Search for the cell housing the specified text and yield its [X, Y] center coordinate. 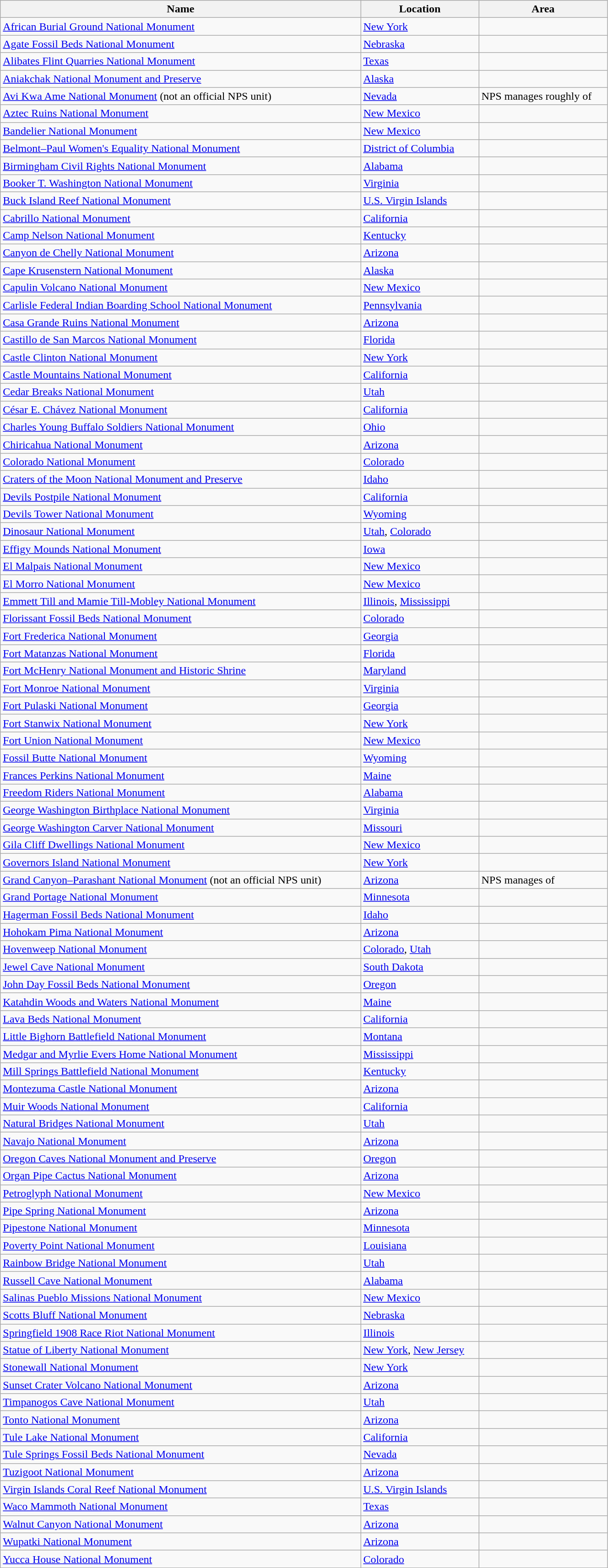
Fort Union National Monument [180, 740]
Agate Fossil Beds National Monument [180, 44]
Montezuma Castle National Monument [180, 1089]
Location [420, 9]
Fort Pulaski National Monument [180, 706]
NPS manages of [543, 880]
Medgar and Myrlie Evers Home National Monument [180, 1054]
NPS manages roughly of [543, 96]
Colorado National Monument [180, 462]
Yucca House National Monument [180, 1559]
Booker T. Washington National Monument [180, 183]
Timpanogos Cave National Monument [180, 1402]
John Day Fossil Beds National Monument [180, 984]
African Burial Ground National Monument [180, 27]
Pipe Spring National Monument [180, 1211]
Maryland [420, 671]
Muir Woods National Monument [180, 1106]
Tule Springs Fossil Beds National Monument [180, 1455]
Pipestone National Monument [180, 1228]
Fort Matanzas National Monument [180, 653]
Poverty Point National Monument [180, 1245]
Lava Beds National Monument [180, 1019]
Governors Island National Monument [180, 862]
Capulin Volcano National Monument [180, 288]
Charles Young Buffalo Soldiers National Monument [180, 427]
Katahdin Woods and Waters National Monument [180, 1002]
Dinosaur National Monument [180, 532]
Salinas Pueblo Missions National Monument [180, 1298]
Alibates Flint Quarries National Monument [180, 61]
Grand Canyon–Parashant National Monument (not an official NPS unit) [180, 880]
Russell Cave National Monument [180, 1280]
Mill Springs Battlefield National Monument [180, 1072]
Bandelier National Monument [180, 131]
District of Columbia [420, 148]
Montana [420, 1036]
Mississippi [420, 1054]
Springfield 1908 Race Riot National Monument [180, 1333]
Cape Krusenstern National Monument [180, 270]
Tonto National Monument [180, 1420]
Missouri [420, 828]
Little Bighorn Battlefield National Monument [180, 1036]
Scotts Bluff National Monument [180, 1315]
Fort McHenry National Monument and Historic Shrine [180, 671]
El Morro National Monument [180, 584]
Grand Portage National Monument [180, 897]
Freedom Riders National Monument [180, 793]
Jewel Cave National Monument [180, 967]
Carlisle Federal Indian Boarding School National Monument [180, 305]
Oregon Caves National Monument and Preserve [180, 1158]
Waco Mammoth National Monument [180, 1507]
Canyon de Chelly National Monument [180, 253]
Devils Tower National Monument [180, 514]
Hohokam Pima National Monument [180, 932]
Stonewall National Monument [180, 1368]
Illinois [420, 1333]
Craters of the Moon National Monument and Preserve [180, 479]
Cabrillo National Monument [180, 218]
El Malpais National Monument [180, 566]
Walnut Canyon National Monument [180, 1524]
César E. Chávez National Monument [180, 410]
Navajo National Monument [180, 1141]
Casa Grande Ruins National Monument [180, 323]
Avi Kwa Ame National Monument (not an official NPS unit) [180, 96]
Sunset Crater Volcano National Monument [180, 1385]
South Dakota [420, 967]
Castillo de San Marcos National Monument [180, 340]
Cedar Breaks National Monument [180, 392]
Tule Lake National Monument [180, 1437]
Hovenweep National Monument [180, 949]
Wupatki National Monument [180, 1541]
Natural Bridges National Monument [180, 1124]
Pennsylvania [420, 305]
Devils Postpile National Monument [180, 496]
Buck Island Reef National Monument [180, 200]
George Washington Carver National Monument [180, 828]
Statue of Liberty National Monument [180, 1350]
Iowa [420, 549]
Petroglyph National Monument [180, 1193]
Frances Perkins National Monument [180, 776]
Chiricahua National Monument [180, 444]
Fort Frederica National Monument [180, 636]
George Washington Birthplace National Monument [180, 810]
Camp Nelson National Monument [180, 236]
Colorado, Utah [420, 949]
Ohio [420, 427]
Fort Monroe National Monument [180, 688]
Florissant Fossil Beds National Monument [180, 619]
Castle Clinton National Monument [180, 357]
Area [543, 9]
Name [180, 9]
Gila Cliff Dwellings National Monument [180, 845]
Utah, Colorado [420, 532]
Louisiana [420, 1245]
Illinois, Mississippi [420, 601]
Tuzigoot National Monument [180, 1472]
Virgin Islands Coral Reef National Monument [180, 1489]
Aniakchak National Monument and Preserve [180, 79]
Fossil Butte National Monument [180, 758]
Hagerman Fossil Beds National Monument [180, 915]
Aztec Ruins National Monument [180, 113]
Birmingham Civil Rights National Monument [180, 166]
Belmont–Paul Women's Equality National Monument [180, 148]
New York, New Jersey [420, 1350]
Organ Pipe Cactus National Monument [180, 1176]
Effigy Mounds National Monument [180, 549]
Rainbow Bridge National Monument [180, 1263]
Fort Stanwix National Monument [180, 723]
Emmett Till and Mamie Till-Mobley National Monument [180, 601]
Castle Mountains National Monument [180, 375]
